Locate the cell with the specified text and output its [x, y] center coordinate. 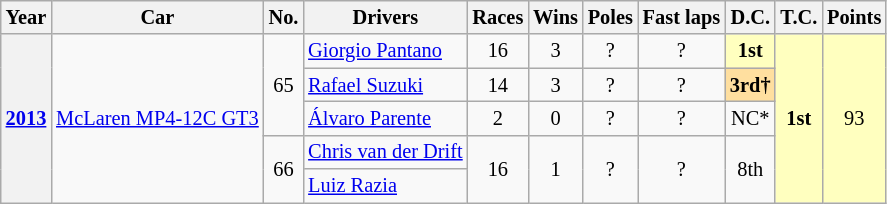
No. [284, 17]
0 [556, 118]
14 [498, 85]
Year [26, 17]
Luiz Razia [385, 186]
T.C. [798, 17]
Poles [610, 17]
2 [498, 118]
D.C. [750, 17]
Chris van der Drift [385, 152]
1 [556, 168]
Wins [556, 17]
93 [854, 118]
Races [498, 17]
66 [284, 168]
Points [854, 17]
Rafael Suzuki [385, 85]
65 [284, 84]
2013 [26, 118]
Fast laps [682, 17]
Giorgio Pantano [385, 51]
Drivers [385, 17]
Álvaro Parente [385, 118]
NC* [750, 118]
McLaren MP4-12C GT3 [157, 118]
8th [750, 168]
3rd† [750, 85]
Car [157, 17]
